Provide the [x, y] coordinate of the cell's center where the given text is located.  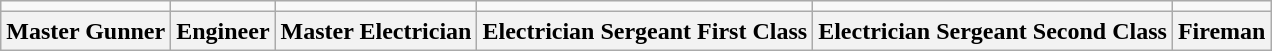
Master Gunner [86, 31]
Master Electrician [376, 31]
Electrician Sergeant Second Class [993, 31]
Electrician Sergeant First Class [645, 31]
Engineer [223, 31]
Fireman [1222, 31]
